Capture the cell that displays the provided text and extract its (x, y) central coordinate. 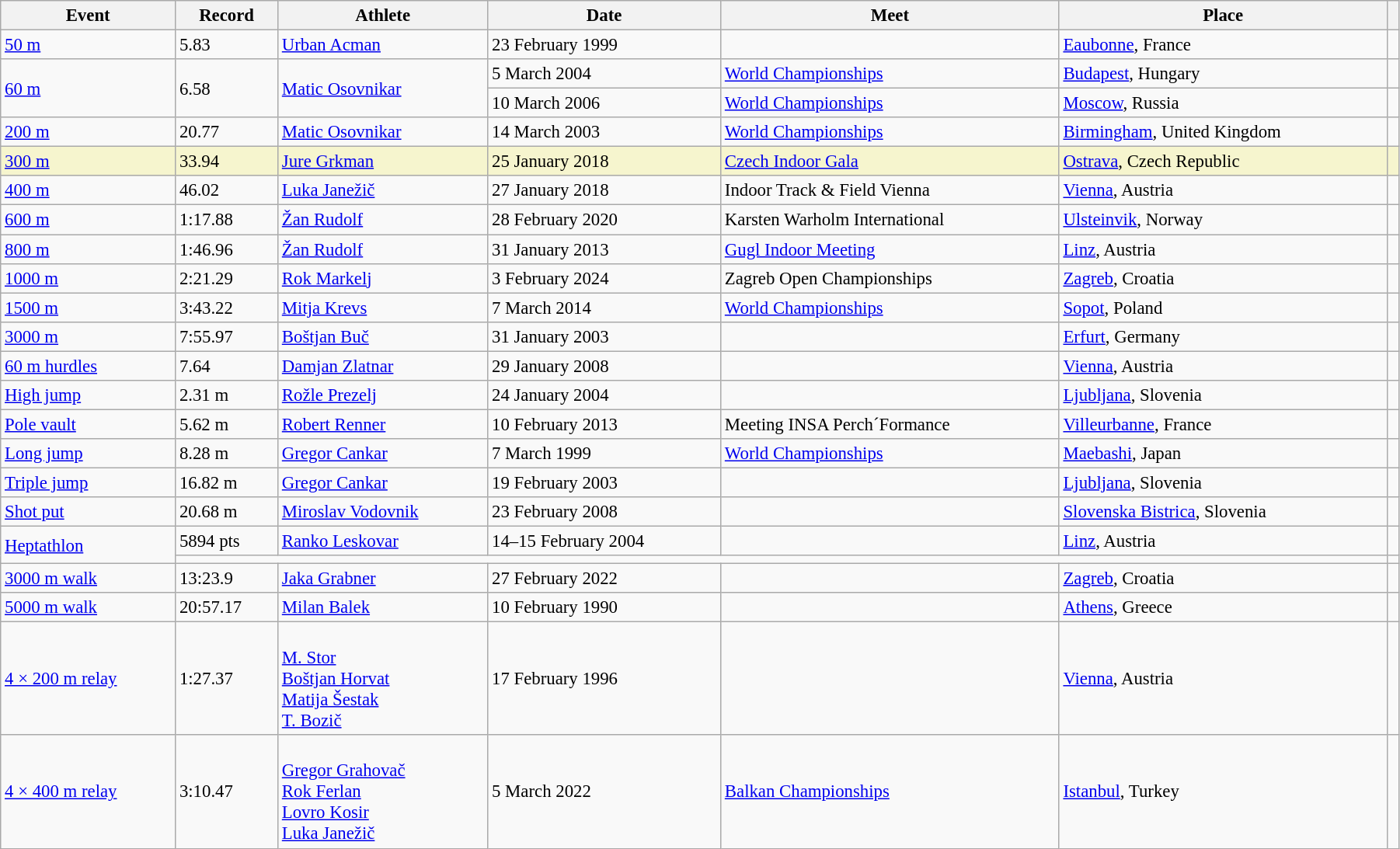
200 m (89, 132)
5.62 m (227, 424)
5.83 (227, 45)
10 February 2013 (604, 424)
7:55.97 (227, 336)
33.94 (227, 162)
Ranko Leskovar (383, 541)
27 February 2022 (604, 579)
Urban Acman (383, 45)
Birmingham, United Kingdom (1223, 132)
Event (89, 16)
Record (227, 16)
19 February 2003 (604, 482)
10 March 2006 (604, 103)
17 February 1996 (604, 679)
10 February 1990 (604, 607)
Gregor GrahovačRok FerlanLovro KosirLuka Janežič (383, 792)
27 January 2018 (604, 190)
7.64 (227, 366)
2.31 m (227, 395)
1000 m (89, 278)
Gugl Indoor Meeting (890, 249)
3000 m walk (89, 579)
Luka Janežič (383, 190)
Moscow, Russia (1223, 103)
14 March 2003 (604, 132)
28 February 2020 (604, 220)
7 March 1999 (604, 454)
Date (604, 16)
20.77 (227, 132)
Place (1223, 16)
20:57.17 (227, 607)
Maebashi, Japan (1223, 454)
Mitja Krevs (383, 308)
High jump (89, 395)
4 × 400 m relay (89, 792)
3 February 2024 (604, 278)
Jure Grkman (383, 162)
6.58 (227, 89)
31 January 2003 (604, 336)
Sopot, Poland (1223, 308)
1:46.96 (227, 249)
Istanbul, Turkey (1223, 792)
Boštjan Buč (383, 336)
600 m (89, 220)
13:23.9 (227, 579)
Shot put (89, 512)
60 m (89, 89)
300 m (89, 162)
Ulsteinvik, Norway (1223, 220)
7 March 2014 (604, 308)
Rožle Prezelj (383, 395)
Erfurt, Germany (1223, 336)
14–15 February 2004 (604, 541)
20.68 m (227, 512)
16.82 m (227, 482)
M. StorBoštjan HorvatMatija ŠestakT. Bozič (383, 679)
31 January 2013 (604, 249)
Pole vault (89, 424)
Robert Renner (383, 424)
Milan Balek (383, 607)
46.02 (227, 190)
Triple jump (89, 482)
50 m (89, 45)
Athens, Greece (1223, 607)
Jaka Grabner (383, 579)
1:27.37 (227, 679)
23 February 2008 (604, 512)
2:21.29 (227, 278)
Miroslav Vodovnik (383, 512)
Indoor Track & Field Vienna (890, 190)
3:10.47 (227, 792)
Budapest, Hungary (1223, 74)
1:17.88 (227, 220)
400 m (89, 190)
Rok Markelj (383, 278)
Eaubonne, France (1223, 45)
Heptathlon (89, 545)
8.28 m (227, 454)
Slovenska Bistrica, Slovenia (1223, 512)
Czech Indoor Gala (890, 162)
Meet (890, 16)
3000 m (89, 336)
5 March 2004 (604, 74)
5000 m walk (89, 607)
Athlete (383, 16)
25 January 2018 (604, 162)
60 m hurdles (89, 366)
Zagreb Open Championships (890, 278)
Damjan Zlatnar (383, 366)
1500 m (89, 308)
5894 pts (227, 541)
29 January 2008 (604, 366)
23 February 1999 (604, 45)
800 m (89, 249)
4 × 200 m relay (89, 679)
Villeurbanne, France (1223, 424)
24 January 2004 (604, 395)
Karsten Warholm International (890, 220)
Long jump (89, 454)
Balkan Championships (890, 792)
Ostrava, Czech Republic (1223, 162)
5 March 2022 (604, 792)
3:43.22 (227, 308)
Meeting INSA Perch´Formance (890, 424)
